Capture the cell that displays the provided text and extract its [X, Y] central coordinate. 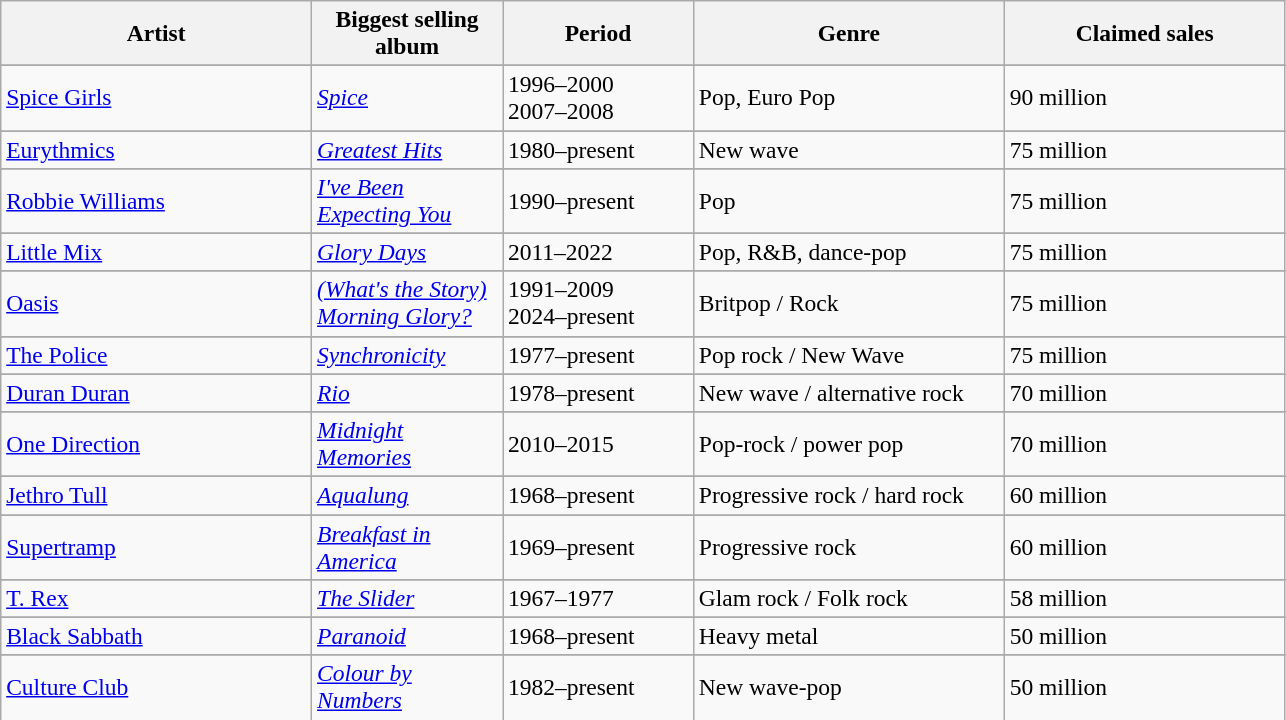
One Direction [156, 444]
Robbie Williams [156, 200]
Breakfast in America [408, 546]
2010–2015 [598, 444]
Synchronicity [408, 355]
90 million [1144, 98]
1969–present [598, 546]
58 million [1144, 598]
Supertramp [156, 546]
Oasis [156, 304]
Pop, Euro Pop [848, 98]
Period [598, 32]
Pop-rock / power pop [848, 444]
Heavy metal [848, 636]
Britpop / Rock [848, 304]
Colour by Numbers [408, 688]
Genre [848, 32]
New wave [848, 149]
Aqualung [408, 495]
1996–20002007–2008 [598, 98]
The Slider [408, 598]
Paranoid [408, 636]
Black Sabbath [156, 636]
Biggest selling album [408, 32]
Pop, R&B, dance-pop [848, 252]
2011–2022 [598, 252]
(What's the Story) Morning Glory? [408, 304]
Progressive rock [848, 546]
Culture Club [156, 688]
New wave / alternative rock [848, 393]
1982–present [598, 688]
1978–present [598, 393]
Progressive rock / hard rock [848, 495]
Duran Duran [156, 393]
Pop [848, 200]
Little Mix [156, 252]
Spice Girls [156, 98]
Spice [408, 98]
Pop rock / New Wave [848, 355]
Glam rock / Folk rock [848, 598]
1990–present [598, 200]
Greatest Hits [408, 149]
1991–2009 2024–present [598, 304]
Jethro Tull [156, 495]
The Police [156, 355]
1980–present [598, 149]
Artist [156, 32]
Eurythmics [156, 149]
1977–present [598, 355]
Claimed sales [1144, 32]
I've Been Expecting You [408, 200]
Midnight Memories [408, 444]
Glory Days [408, 252]
Rio [408, 393]
T. Rex [156, 598]
New wave-pop [848, 688]
1967–1977 [598, 598]
